Search for the cell housing the specified text and yield its [X, Y] center coordinate. 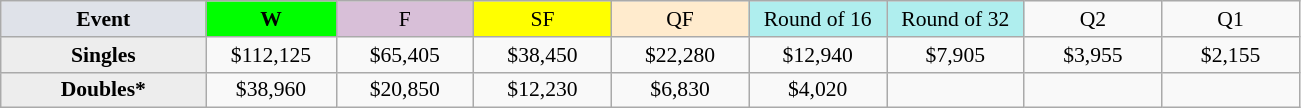
$2,155 [1231, 55]
Round of 32 [955, 19]
Event [104, 19]
$65,405 [405, 55]
F [405, 19]
$3,955 [1093, 55]
Singles [104, 55]
$7,905 [955, 55]
W [271, 19]
$38,450 [543, 55]
$6,830 [680, 90]
Q1 [1231, 19]
QF [680, 19]
$12,230 [543, 90]
Doubles* [104, 90]
$4,020 [818, 90]
$20,850 [405, 90]
$112,125 [271, 55]
Round of 16 [818, 19]
SF [543, 19]
$38,960 [271, 90]
Q2 [1093, 19]
$22,280 [680, 55]
$12,940 [818, 55]
